Capture the cell that displays the provided text and extract its (x, y) central coordinate. 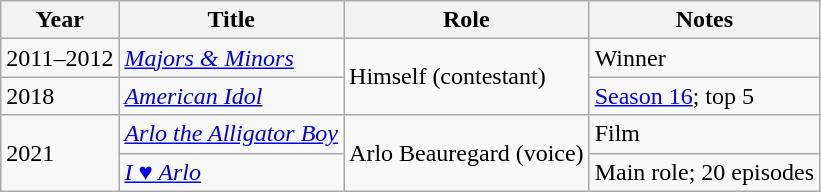
Main role; 20 episodes (704, 172)
Majors & Minors (232, 58)
2021 (60, 153)
Season 16; top 5 (704, 96)
Notes (704, 20)
Winner (704, 58)
Role (467, 20)
Title (232, 20)
I ♥ Arlo (232, 172)
Arlo Beauregard (voice) (467, 153)
American Idol (232, 96)
2018 (60, 96)
Film (704, 134)
Year (60, 20)
Himself (contestant) (467, 77)
Arlo the Alligator Boy (232, 134)
2011–2012 (60, 58)
